Extract the (x, y) coordinate from the center of the cell holding the provided text.  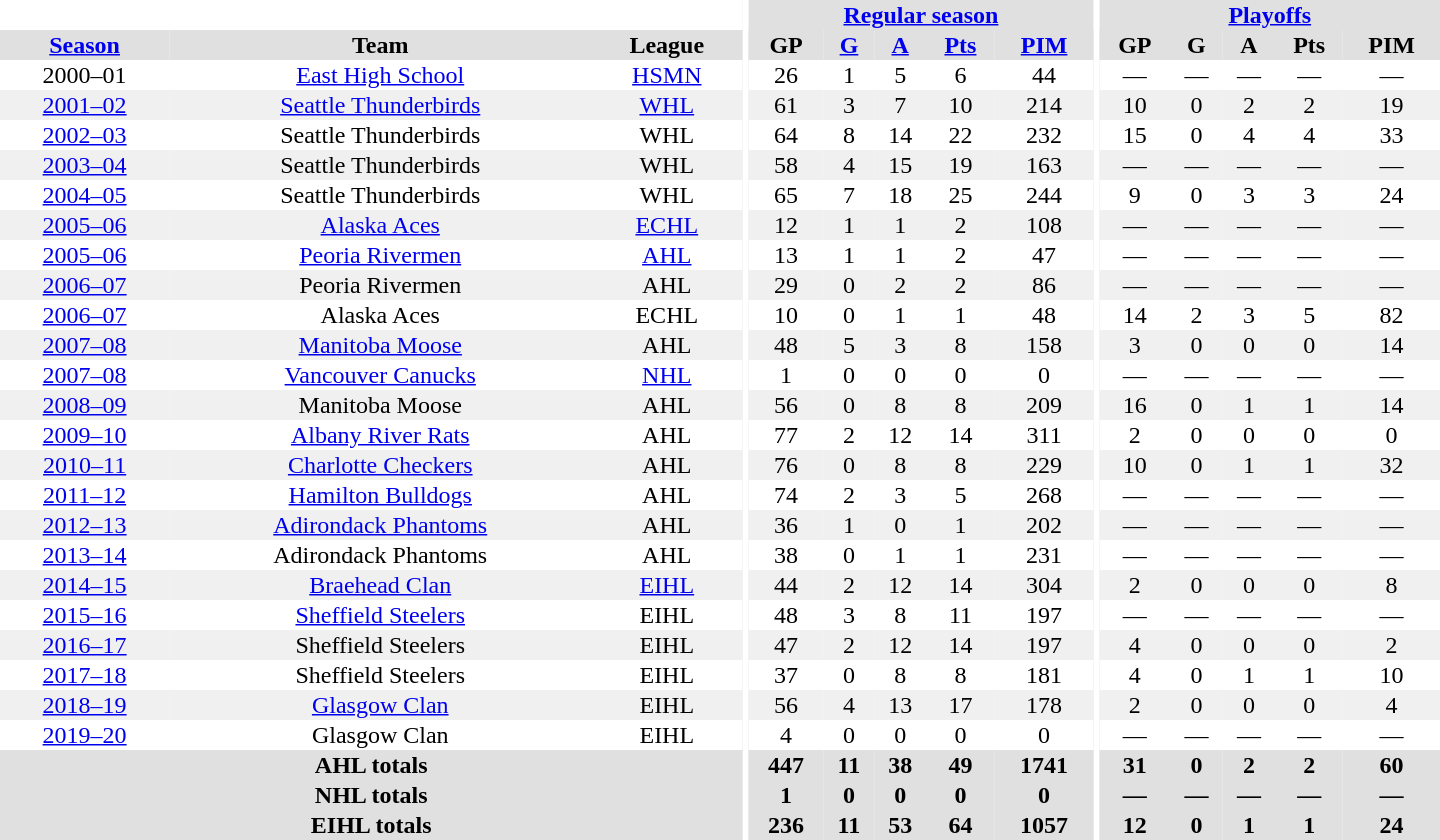
268 (1044, 495)
17 (960, 705)
244 (1044, 195)
AHL totals (371, 765)
37 (786, 675)
178 (1044, 705)
232 (1044, 135)
9 (1136, 195)
2016–17 (84, 645)
Regular season (921, 15)
82 (1392, 315)
229 (1044, 465)
25 (960, 195)
2011–12 (84, 495)
1741 (1044, 765)
214 (1044, 105)
236 (786, 825)
Playoffs (1270, 15)
231 (1044, 555)
2003–04 (84, 165)
Albany River Rats (380, 435)
202 (1044, 525)
209 (1044, 405)
36 (786, 525)
NHL totals (371, 795)
HSMN (666, 75)
2000–01 (84, 75)
311 (1044, 435)
Hamilton Bulldogs (380, 495)
Vancouver Canucks (380, 375)
49 (960, 765)
2012–13 (84, 525)
Charlotte Checkers (380, 465)
2002–03 (84, 135)
53 (900, 825)
22 (960, 135)
6 (960, 75)
447 (786, 765)
2009–10 (84, 435)
65 (786, 195)
181 (1044, 675)
16 (1136, 405)
77 (786, 435)
Season (84, 45)
58 (786, 165)
2014–15 (84, 585)
18 (900, 195)
108 (1044, 225)
Team (380, 45)
2010–11 (84, 465)
26 (786, 75)
2008–09 (84, 405)
2004–05 (84, 195)
East High School (380, 75)
31 (1136, 765)
163 (1044, 165)
304 (1044, 585)
76 (786, 465)
1057 (1044, 825)
Braehead Clan (380, 585)
32 (1392, 465)
2019–20 (84, 735)
86 (1044, 285)
2013–14 (84, 555)
2018–19 (84, 705)
60 (1392, 765)
2001–02 (84, 105)
2017–18 (84, 675)
61 (786, 105)
2015–16 (84, 615)
74 (786, 495)
29 (786, 285)
EIHL totals (371, 825)
33 (1392, 135)
NHL (666, 375)
158 (1044, 345)
League (666, 45)
